Determine the (X, Y) coordinate at the center of the cell enclosing the given text.  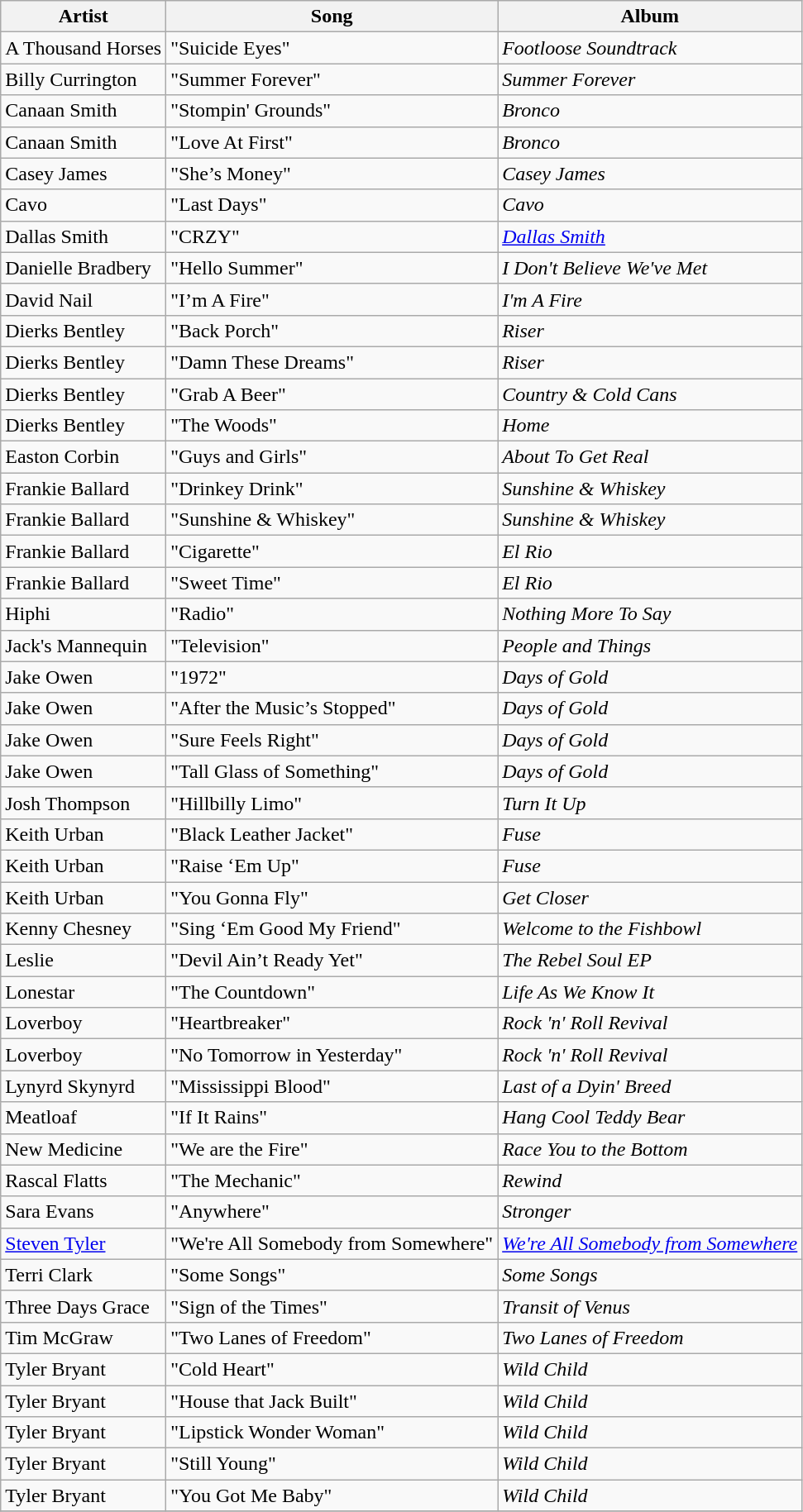
"Some Songs" (332, 1275)
"House that Jack Built" (332, 1401)
Stronger (650, 1212)
Song (332, 17)
"Black Leather Jacket" (332, 834)
"Sweet Time" (332, 583)
"Guys and Girls" (332, 457)
"The Mechanic" (332, 1181)
About To Get Real (650, 457)
"Suicide Eyes" (332, 48)
Album (650, 17)
"Cold Heart" (332, 1369)
Home (650, 426)
"Sing ‘Em Good My Friend" (332, 929)
"Sign of the Times" (332, 1306)
Kenny Chesney (84, 929)
Danielle Bradbery (84, 268)
Race You to the Bottom (650, 1149)
Last of a Dyin' Breed (650, 1086)
Jack's Mannequin (84, 646)
Transit of Venus (650, 1306)
Footloose Soundtrack (650, 48)
"Tall Glass of Something" (332, 771)
People and Things (650, 646)
"Heartbreaker" (332, 1023)
Billy Currington (84, 79)
"Damn These Dreams" (332, 362)
"Devil Ain’t Ready Yet" (332, 961)
"She’s Money" (332, 174)
"Summer Forever" (332, 79)
Artist (84, 17)
Steven Tyler (84, 1243)
"We're All Somebody from Somewhere" (332, 1243)
"Last Days" (332, 205)
"Stompin' Grounds" (332, 111)
Life As We Know It (650, 992)
"Drinkey Drink" (332, 489)
"Hello Summer" (332, 268)
"1972" (332, 677)
"Still Young" (332, 1464)
Rewind (650, 1181)
Meatloaf (84, 1118)
Country & Cold Cans (650, 394)
"No Tomorrow in Yesterday" (332, 1055)
Easton Corbin (84, 457)
Nothing More To Say (650, 614)
"If It Rains" (332, 1118)
The Rebel Soul EP (650, 961)
"You Gonna Fly" (332, 897)
"Mississippi Blood" (332, 1086)
Hang Cool Teddy Bear (650, 1118)
Rascal Flatts (84, 1181)
"Sure Feels Right" (332, 740)
"Two Lanes of Freedom" (332, 1338)
Josh Thompson (84, 803)
Turn It Up (650, 803)
"Radio" (332, 614)
Welcome to the Fishbowl (650, 929)
"Lipstick Wonder Woman" (332, 1433)
Terri Clark (84, 1275)
Get Closer (650, 897)
I Don't Believe We've Met (650, 268)
"Grab A Beer" (332, 394)
Lonestar (84, 992)
Hiphi (84, 614)
"Cigarette" (332, 551)
I'm A Fire (650, 299)
Leslie (84, 961)
A Thousand Horses (84, 48)
"Hillbilly Limo" (332, 803)
"I’m A Fire" (332, 299)
Summer Forever (650, 79)
"Television" (332, 646)
"Sunshine & Whiskey" (332, 520)
"The Countdown" (332, 992)
"The Woods" (332, 426)
"Raise ‘Em Up" (332, 866)
We're All Somebody from Somewhere (650, 1243)
"After the Music’s Stopped" (332, 708)
David Nail (84, 299)
"Love At First" (332, 142)
Three Days Grace (84, 1306)
Two Lanes of Freedom (650, 1338)
Sara Evans (84, 1212)
"Anywhere" (332, 1212)
"CRZY" (332, 236)
Tim McGraw (84, 1338)
"We are the Fire" (332, 1149)
"Back Porch" (332, 331)
Lynyrd Skynyrd (84, 1086)
"You Got Me Baby" (332, 1495)
Some Songs (650, 1275)
New Medicine (84, 1149)
